Extract the [x, y] coordinate from the center of the cell holding the provided text.  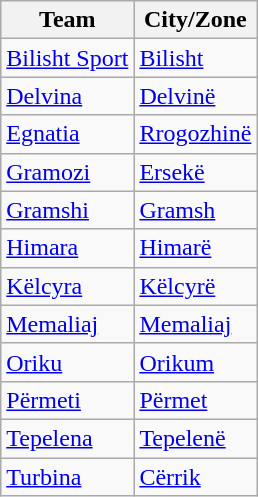
Përmet [196, 400]
Tepelenë [196, 438]
Cërrik [196, 477]
Këlcyrë [196, 286]
Gramshi [68, 210]
Delvina [68, 96]
Bilisht [196, 58]
Bilisht Sport [68, 58]
Këlcyra [68, 286]
Delvinë [196, 96]
Himara [68, 248]
Himarë [196, 248]
Team [68, 20]
Rrogozhinë [196, 134]
Egnatia [68, 134]
Oriku [68, 362]
Përmeti [68, 400]
Gramozi [68, 172]
Gramsh [196, 210]
Orikum [196, 362]
Turbina [68, 477]
Tepelena [68, 438]
Ersekë [196, 172]
City/Zone [196, 20]
